From the cell containing the given text, extract its center point as (X, Y) coordinate. 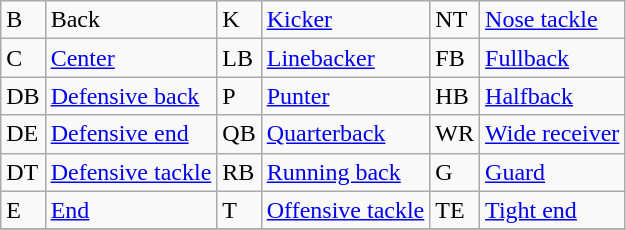
Punter (346, 96)
K (239, 20)
B (23, 20)
Defensive tackle (131, 172)
HB (455, 96)
RB (239, 172)
Guard (552, 172)
E (23, 210)
Tight end (552, 210)
DT (23, 172)
DE (23, 134)
Nose tackle (552, 20)
P (239, 96)
G (455, 172)
QB (239, 134)
Running back (346, 172)
Offensive tackle (346, 210)
Center (131, 58)
End (131, 210)
Back (131, 20)
TE (455, 210)
Wide receiver (552, 134)
Linebacker (346, 58)
T (239, 210)
Kicker (346, 20)
FB (455, 58)
DB (23, 96)
C (23, 58)
Quarterback (346, 134)
WR (455, 134)
LB (239, 58)
Defensive end (131, 134)
Fullback (552, 58)
Defensive back (131, 96)
NT (455, 20)
Halfback (552, 96)
